Identify which cell holds the provided text, then report its [x, y] central coordinate. 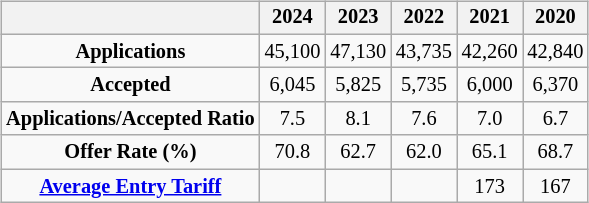
6,000 [490, 85]
43,735 [424, 51]
5,825 [358, 85]
6,045 [293, 85]
70.8 [293, 152]
62.0 [424, 152]
42,260 [490, 51]
5,735 [424, 85]
Applications/Accepted Ratio [130, 119]
2020 [556, 18]
7.5 [293, 119]
Offer Rate (%) [130, 152]
Accepted [130, 85]
65.1 [490, 152]
8.1 [358, 119]
7.6 [424, 119]
2021 [490, 18]
2024 [293, 18]
62.7 [358, 152]
167 [556, 186]
45,100 [293, 51]
6.7 [556, 119]
42,840 [556, 51]
173 [490, 186]
2023 [358, 18]
68.7 [556, 152]
2022 [424, 18]
7.0 [490, 119]
6,370 [556, 85]
47,130 [358, 51]
Applications [130, 51]
Average Entry Tariff [130, 186]
